Pinpoint the cell where the given text exists, returning its (X, Y) midpoint coordinate. 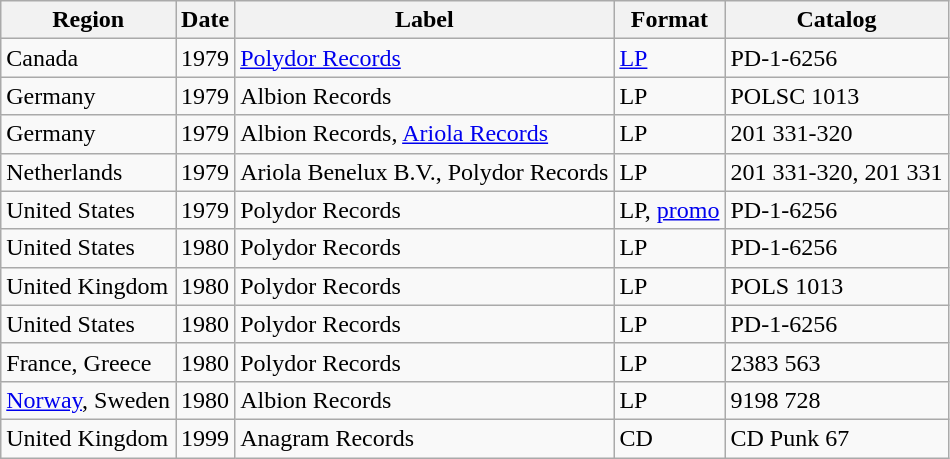
France, Greece (88, 362)
LP, promo (670, 210)
Canada (88, 58)
Format (670, 20)
201 331-320, 201 331 (836, 172)
Albion Records, Ariola Records (424, 134)
201 331-320 (836, 134)
Norway, Sweden (88, 400)
Catalog (836, 20)
Region (88, 20)
2383 563 (836, 362)
Date (206, 20)
Anagram Records (424, 438)
Netherlands (88, 172)
CD Punk 67 (836, 438)
Label (424, 20)
POLSC 1013 (836, 96)
POLS 1013 (836, 286)
1999 (206, 438)
Ariola Benelux B.V., Polydor Records (424, 172)
9198 728 (836, 400)
CD (670, 438)
